Pinpoint the cell where the given text exists, returning its (X, Y) midpoint coordinate. 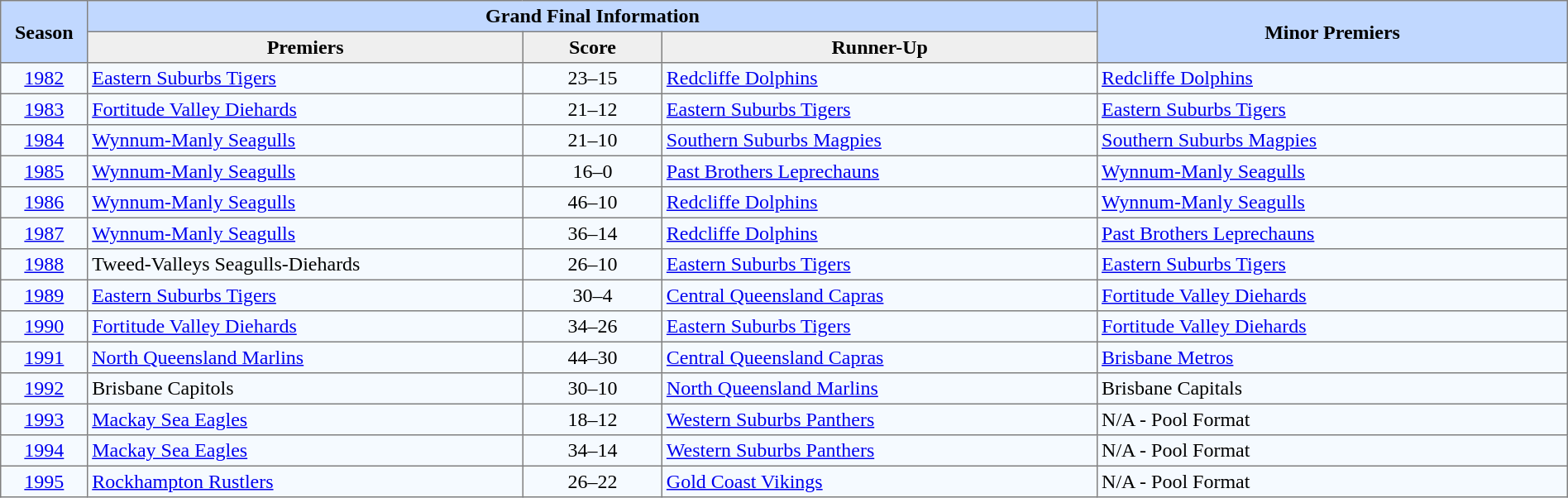
Gold Coast Vikings (880, 481)
21–12 (592, 109)
Score (592, 47)
16–0 (592, 171)
44–30 (592, 357)
Season (45, 31)
36–14 (592, 233)
Tweed-Valleys Seagulls-Diehards (305, 265)
1984 (45, 141)
Premiers (305, 47)
1990 (45, 327)
26–10 (592, 265)
30–4 (592, 295)
Grand Final Information (592, 17)
1982 (45, 79)
1993 (45, 419)
21–10 (592, 141)
1987 (45, 233)
Brisbane Capitols (305, 389)
Minor Premiers (1332, 31)
1989 (45, 295)
1986 (45, 203)
46–10 (592, 203)
Rockhampton Rustlers (305, 481)
23–15 (592, 79)
1994 (45, 451)
1992 (45, 389)
30–10 (592, 389)
Brisbane Capitals (1332, 389)
34–26 (592, 327)
Runner-Up (880, 47)
1988 (45, 265)
34–14 (592, 451)
1995 (45, 481)
1991 (45, 357)
Brisbane Metros (1332, 357)
26–22 (592, 481)
18–12 (592, 419)
1983 (45, 109)
1985 (45, 171)
